Output the [x, y] coordinate of the center of the cell containing the given text.  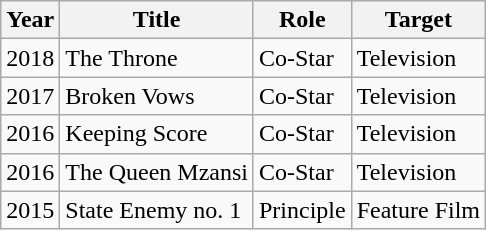
2015 [30, 210]
2017 [30, 96]
Title [157, 20]
The Queen Mzansi [157, 172]
Principle [302, 210]
The Throne [157, 58]
2018 [30, 58]
Target [418, 20]
Year [30, 20]
Broken Vows [157, 96]
Feature Film [418, 210]
Role [302, 20]
State Enemy no. 1 [157, 210]
Keeping Score [157, 134]
